Find where the given text appears and provide that cell's center as (x, y) coordinate. 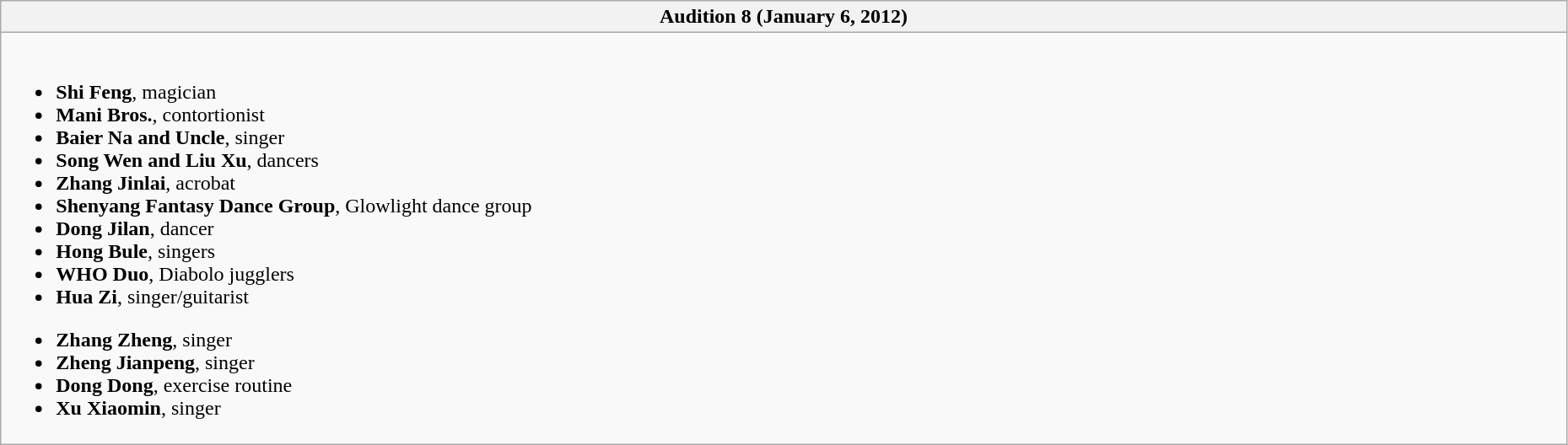
Audition 8 (January 6, 2012) (784, 17)
